Provide the [X, Y] coordinate of the cell's center where the given text is located.  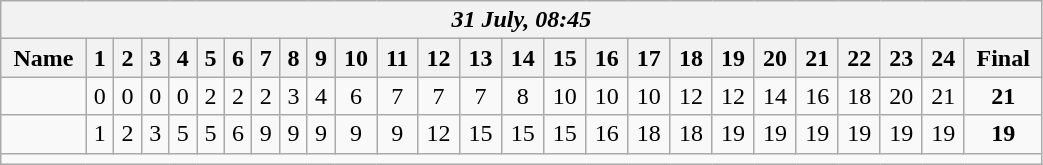
17 [649, 58]
31 July, 08:45 [522, 20]
23 [901, 58]
Name [44, 58]
22 [859, 58]
13 [481, 58]
11 [397, 58]
24 [943, 58]
Final [1003, 58]
